Find where the given text appears and provide that cell's center as (x, y) coordinate. 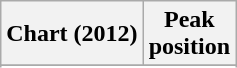
Chart (2012) (72, 34)
Peakposition (189, 34)
